Return (x, y) of the center of cell containing provided text 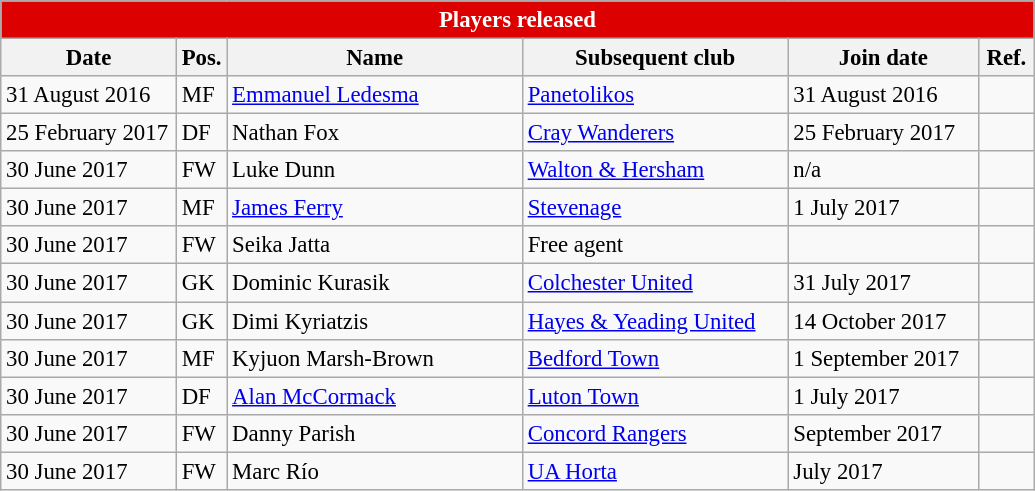
Ref. (1007, 58)
UA Horta (655, 471)
Seika Jatta (375, 245)
Kyjuon Marsh-Brown (375, 358)
September 2017 (884, 433)
Date (89, 58)
Cray Wanderers (655, 133)
Free agent (655, 245)
Luton Town (655, 396)
Name (375, 58)
14 October 2017 (884, 321)
Hayes & Yeading United (655, 321)
Marc Río (375, 471)
Nathan Fox (375, 133)
Danny Parish (375, 433)
Colchester United (655, 283)
Concord Rangers (655, 433)
Subsequent club (655, 58)
Dimi Kyriatzis (375, 321)
Walton & Hersham (655, 170)
31 July 2017 (884, 283)
July 2017 (884, 471)
1 September 2017 (884, 358)
Alan McCormack (375, 396)
Stevenage (655, 208)
n/a (884, 170)
James Ferry (375, 208)
Emmanuel Ledesma (375, 95)
Dominic Kurasik (375, 283)
Panetolikos (655, 95)
Players released (518, 20)
Bedford Town (655, 358)
Pos. (201, 58)
Luke Dunn (375, 170)
Join date (884, 58)
